Capture the cell that displays the provided text and extract its [X, Y] central coordinate. 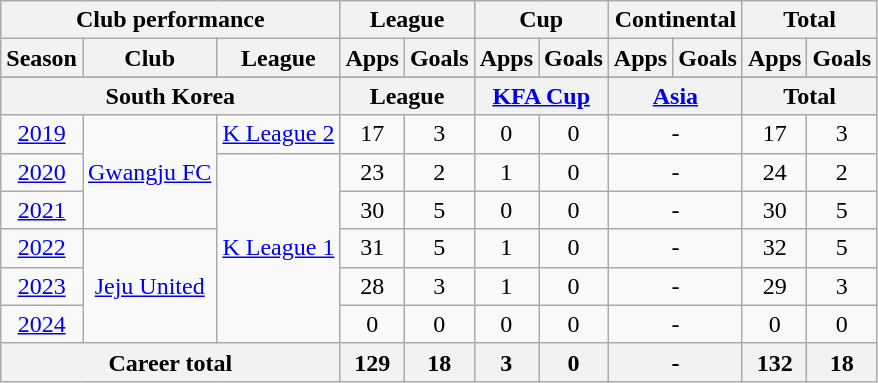
Gwangju FC [149, 172]
Jeju United [149, 286]
Club performance [170, 20]
KFA Cup [541, 96]
K League 2 [278, 134]
2019 [42, 134]
South Korea [170, 96]
2022 [42, 248]
31 [372, 248]
132 [774, 362]
Career total [170, 362]
129 [372, 362]
32 [774, 248]
Cup [541, 20]
Asia [675, 96]
24 [774, 172]
28 [372, 286]
Season [42, 58]
2021 [42, 210]
29 [774, 286]
Continental [675, 20]
23 [372, 172]
2024 [42, 324]
2023 [42, 286]
K League 1 [278, 248]
2020 [42, 172]
Club [149, 58]
